Find where the given text appears and provide that cell's center as (x, y) coordinate. 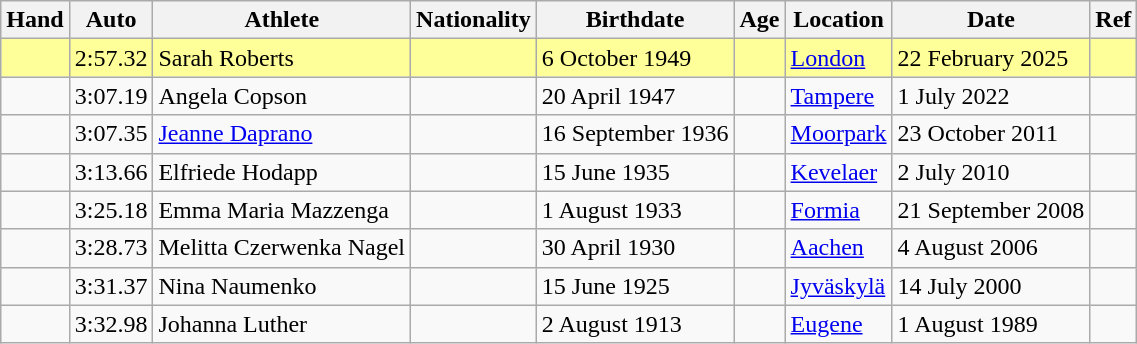
Date (991, 20)
Hand (35, 20)
3:25.18 (111, 210)
3:32.98 (111, 324)
4 August 2006 (991, 248)
Location (838, 20)
20 April 1947 (635, 96)
3:28.73 (111, 248)
3:13.66 (111, 172)
21 September 2008 (991, 210)
22 February 2025 (991, 58)
2 July 2010 (991, 172)
30 April 1930 (635, 248)
Athlete (282, 20)
1 August 1933 (635, 210)
15 June 1935 (635, 172)
Emma Maria Mazzenga (282, 210)
Johanna Luther (282, 324)
16 September 1936 (635, 134)
Jyväskylä (838, 286)
Kevelaer (838, 172)
Tampere (838, 96)
London (838, 58)
1 July 2022 (991, 96)
Nationality (474, 20)
Jeanne Daprano (282, 134)
Formia (838, 210)
Angela Copson (282, 96)
23 October 2011 (991, 134)
Moorpark (838, 134)
Ref (1114, 20)
Melitta Czerwenka Nagel (282, 248)
Age (760, 20)
3:31.37 (111, 286)
14 July 2000 (991, 286)
Aachen (838, 248)
6 October 1949 (635, 58)
Birthdate (635, 20)
3:07.19 (111, 96)
Sarah Roberts (282, 58)
15 June 1925 (635, 286)
Auto (111, 20)
2 August 1913 (635, 324)
Nina Naumenko (282, 286)
3:07.35 (111, 134)
Eugene (838, 324)
1 August 1989 (991, 324)
2:57.32 (111, 58)
Elfriede Hodapp (282, 172)
